Search for the cell housing the specified text and yield its (x, y) center coordinate. 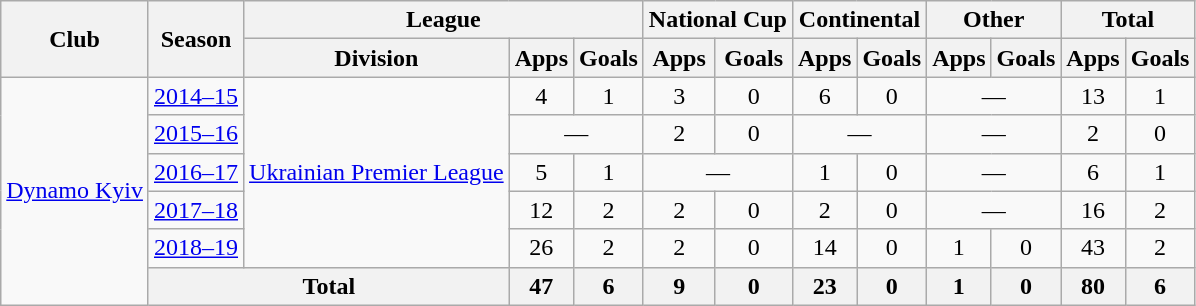
Division (377, 58)
2014–15 (196, 96)
26 (541, 248)
14 (824, 248)
League (444, 20)
16 (1093, 210)
5 (541, 172)
43 (1093, 248)
9 (679, 286)
Other (994, 20)
Continental (859, 20)
Club (75, 39)
12 (541, 210)
4 (541, 96)
Season (196, 39)
2018–19 (196, 248)
13 (1093, 96)
23 (824, 286)
2016–17 (196, 172)
3 (679, 96)
National Cup (718, 20)
2017–18 (196, 210)
Dynamo Kyiv (75, 191)
Ukrainian Premier League (377, 172)
80 (1093, 286)
2015–16 (196, 134)
47 (541, 286)
